Pinpoint the cell where the given text exists, returning its (x, y) midpoint coordinate. 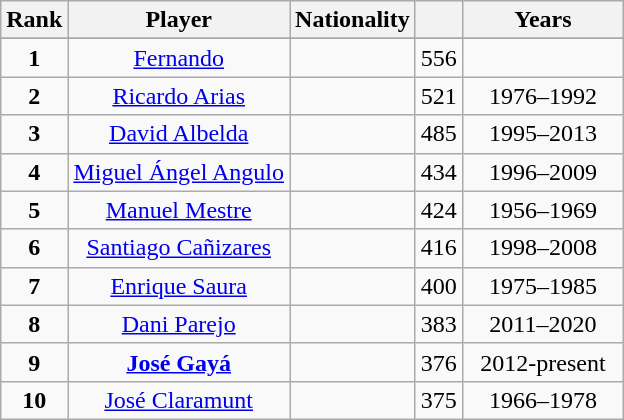
Player (179, 20)
424 (438, 210)
Rank (34, 20)
9 (34, 362)
521 (438, 96)
1966–1978 (542, 400)
375 (438, 400)
José Claramunt (179, 400)
2 (34, 96)
4 (34, 172)
Enrique Saura (179, 286)
7 (34, 286)
Miguel Ángel Angulo (179, 172)
1 (34, 58)
Dani Parejo (179, 324)
1998–2008 (542, 248)
383 (438, 324)
5 (34, 210)
8 (34, 324)
1996–2009 (542, 172)
416 (438, 248)
Ricardo Arias (179, 96)
400 (438, 286)
Santiago Cañizares (179, 248)
434 (438, 172)
376 (438, 362)
2011–2020 (542, 324)
Manuel Mestre (179, 210)
2012-present (542, 362)
1956–1969 (542, 210)
David Albelda (179, 134)
1995–2013 (542, 134)
Years (542, 20)
1976–1992 (542, 96)
556 (438, 58)
3 (34, 134)
10 (34, 400)
1975–1985 (542, 286)
José Gayá (179, 362)
6 (34, 248)
Nationality (353, 20)
Fernando (179, 58)
485 (438, 134)
